Search for the cell housing the specified text and yield its (x, y) center coordinate. 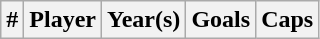
Caps (288, 20)
Player (63, 20)
# (12, 20)
Goals (221, 20)
Year(s) (144, 20)
